Output the (x, y) coordinate of the center of the cell containing the given text.  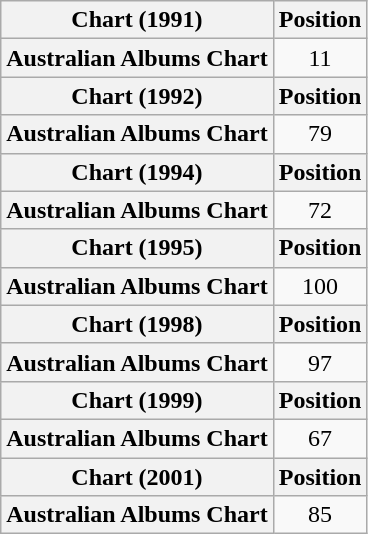
Chart (1992) (137, 96)
Chart (1994) (137, 172)
79 (320, 134)
Chart (1995) (137, 248)
67 (320, 438)
Chart (1991) (137, 20)
85 (320, 515)
11 (320, 58)
Chart (1998) (137, 324)
97 (320, 362)
72 (320, 210)
Chart (2001) (137, 477)
100 (320, 286)
Chart (1999) (137, 400)
